For the text-containing cell, return its midpoint in (X, Y) coordinate format. 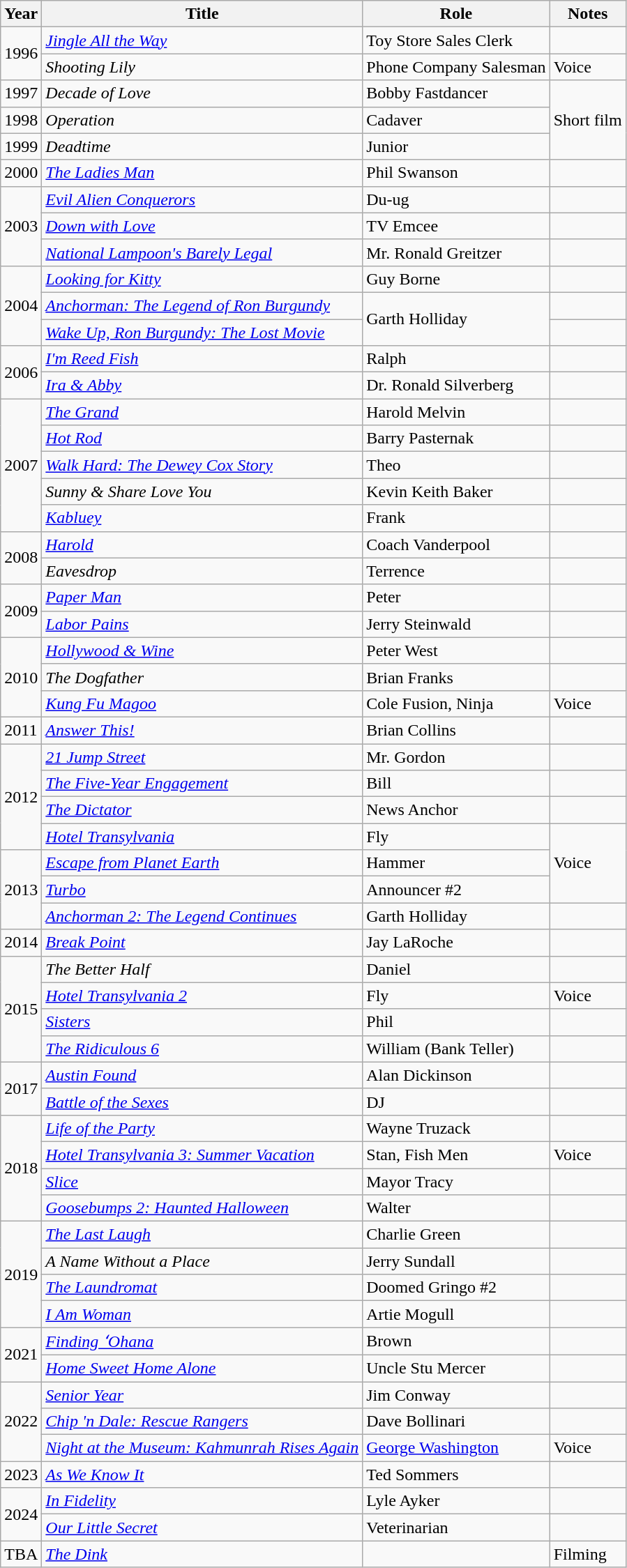
Eavesdrop (202, 571)
Bobby Fastdancer (456, 93)
Daniel (456, 969)
The Last Laugh (202, 1235)
Goosebumps 2: Haunted Halloween (202, 1208)
2003 (21, 226)
2007 (21, 465)
2008 (21, 558)
Looking for Kitty (202, 279)
Hotel Transylvania (202, 837)
Harold Melvin (456, 412)
Jingle All the Way (202, 40)
2006 (21, 372)
2024 (21, 1514)
Charlie Green (456, 1235)
2010 (21, 677)
Life of the Party (202, 1128)
Lyle Ayker (456, 1501)
Hot Rod (202, 439)
Jim Conway (456, 1395)
The Grand (202, 412)
Paper Man (202, 597)
2014 (21, 943)
Battle of the Sexes (202, 1102)
Coach Vanderpool (456, 545)
Shooting Lily (202, 67)
Austin Found (202, 1075)
TBA (21, 1554)
Brown (456, 1341)
Home Sweet Home Alone (202, 1368)
Role (456, 14)
Wake Up, Ron Burgundy: The Lost Movie (202, 333)
Senior Year (202, 1395)
Year (21, 14)
Ira & Abby (202, 386)
Bill (456, 784)
Brian Franks (456, 677)
Stan, Fish Men (456, 1155)
Phil (456, 1022)
A Name Without a Place (202, 1261)
As We Know It (202, 1475)
Labor Pains (202, 624)
Deadtime (202, 146)
Cadaver (456, 120)
2012 (21, 796)
Sisters (202, 1022)
Doomed Gringo #2 (456, 1288)
Short film (587, 120)
Hammer (456, 863)
TV Emcee (456, 226)
Mayor Tracy (456, 1182)
2011 (21, 730)
Anchorman: The Legend of Ron Burgundy (202, 305)
Operation (202, 120)
Hotel Transylvania 3: Summer Vacation (202, 1155)
Decade of Love (202, 93)
Chip 'n Dale: Rescue Rangers (202, 1422)
Evil Alien Conquerors (202, 199)
Anchorman 2: The Legend Continues (202, 916)
Night at the Museum: Kahmunrah Rises Again (202, 1448)
Kevin Keith Baker (456, 492)
I Am Woman (202, 1314)
Phil Swanson (456, 173)
Dr. Ronald Silverberg (456, 386)
Guy Borne (456, 279)
1998 (21, 120)
2004 (21, 305)
Terrence (456, 571)
Ralph (456, 359)
The Dogfather (202, 677)
2015 (21, 1009)
Finding ʻOhana (202, 1341)
I'm Reed Fish (202, 359)
Theo (456, 465)
Jay LaRoche (456, 943)
Announcer #2 (456, 890)
Barry Pasternak (456, 439)
The Ridiculous 6 (202, 1049)
DJ (456, 1102)
Jerry Steinwald (456, 624)
Peter (456, 597)
1997 (21, 93)
Hotel Transylvania 2 (202, 996)
The Ladies Man (202, 173)
21 Jump Street (202, 756)
Mr. Ronald Greitzer (456, 252)
Ted Sommers (456, 1475)
Harold (202, 545)
Escape from Planet Earth (202, 863)
1999 (21, 146)
Artie Mogull (456, 1314)
Wayne Truzack (456, 1128)
Mr. Gordon (456, 756)
The Dink (202, 1554)
Cole Fusion, Ninja (456, 703)
Break Point (202, 943)
Kung Fu Magoo (202, 703)
National Lampoon's Barely Legal (202, 252)
Filming (587, 1554)
2018 (21, 1168)
Walter (456, 1208)
Hollywood & Wine (202, 650)
The Five-Year Engagement (202, 784)
Turbo (202, 890)
2023 (21, 1475)
Junior (456, 146)
The Dictator (202, 810)
2019 (21, 1274)
Answer This! (202, 730)
Dave Bollinari (456, 1422)
Veterinarian (456, 1528)
Walk Hard: The Dewey Cox Story (202, 465)
The Laundromat (202, 1288)
William (Bank Teller) (456, 1049)
Brian Collins (456, 730)
George Washington (456, 1448)
1996 (21, 54)
The Better Half (202, 969)
News Anchor (456, 810)
Du-ug (456, 199)
Slice (202, 1182)
Notes (587, 14)
Down with Love (202, 226)
2013 (21, 890)
Sunny & Share Love You (202, 492)
Uncle Stu Mercer (456, 1368)
Phone Company Salesman (456, 67)
Toy Store Sales Clerk (456, 40)
2000 (21, 173)
Jerry Sundall (456, 1261)
2009 (21, 611)
Our Little Secret (202, 1528)
2017 (21, 1088)
2021 (21, 1355)
2022 (21, 1422)
Title (202, 14)
Peter West (456, 650)
Kabluey (202, 518)
Alan Dickinson (456, 1075)
Frank (456, 518)
In Fidelity (202, 1501)
